Find where the given text appears and provide that cell's center as [X, Y] coordinate. 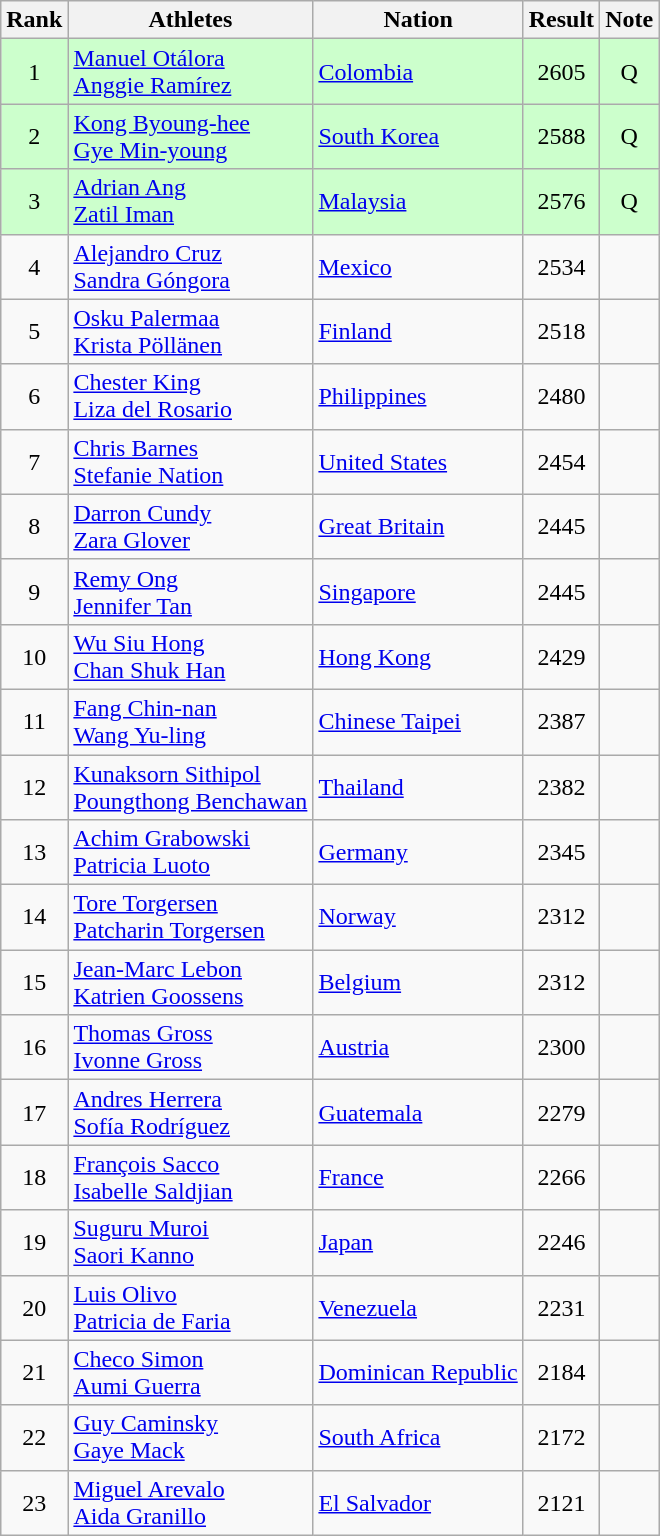
Colombia [418, 72]
Dominican Republic [418, 1372]
5 [34, 332]
2279 [561, 1112]
Wu Siu HongChan Shuk Han [190, 656]
Finland [418, 332]
Miguel ArevaloAida Granillo [190, 1502]
2588 [561, 136]
21 [34, 1372]
Hong Kong [418, 656]
2 [34, 136]
2121 [561, 1502]
2534 [561, 266]
2480 [561, 396]
United States [418, 462]
16 [34, 1048]
18 [34, 1178]
17 [34, 1112]
8 [34, 526]
Guatemala [418, 1112]
Checo SimonAumi Guerra [190, 1372]
Nation [418, 20]
Belgium [418, 982]
7 [34, 462]
Remy OngJennifer Tan [190, 592]
22 [34, 1438]
Kunaksorn SithipolPoungthong Benchawan [190, 786]
20 [34, 1308]
Norway [418, 918]
Malaysia [418, 202]
6 [34, 396]
Great Britain [418, 526]
2184 [561, 1372]
Osku PalermaaKrista Pöllänen [190, 332]
13 [34, 852]
Luis OlivoPatricia de Faria [190, 1308]
2300 [561, 1048]
2345 [561, 852]
Kong Byoung-heeGye Min-young [190, 136]
12 [34, 786]
2387 [561, 722]
4 [34, 266]
2231 [561, 1308]
Chester KingLiza del Rosario [190, 396]
15 [34, 982]
9 [34, 592]
Germany [418, 852]
Philippines [418, 396]
11 [34, 722]
Thailand [418, 786]
2454 [561, 462]
Darron CundyZara Glover [190, 526]
Manuel OtáloraAnggie Ramírez [190, 72]
Chris BarnesStefanie Nation [190, 462]
Achim GrabowskiPatricia Luoto [190, 852]
El Salvador [418, 1502]
2429 [561, 656]
Note [630, 20]
2382 [561, 786]
Jean-Marc LebonKatrien Goossens [190, 982]
Fang Chin-nanWang Yu-ling [190, 722]
1 [34, 72]
Mexico [418, 266]
Singapore [418, 592]
3 [34, 202]
Athletes [190, 20]
Adrian AngZatil Iman [190, 202]
Tore TorgersenPatcharin Torgersen [190, 918]
2246 [561, 1242]
2605 [561, 72]
Japan [418, 1242]
Austria [418, 1048]
2266 [561, 1178]
South Korea [418, 136]
France [418, 1178]
Result [561, 20]
10 [34, 656]
2172 [561, 1438]
Guy CaminskyGaye Mack [190, 1438]
François SaccoIsabelle Saldjian [190, 1178]
14 [34, 918]
Thomas GrossIvonne Gross [190, 1048]
Chinese Taipei [418, 722]
Alejandro CruzSandra Góngora [190, 266]
2576 [561, 202]
19 [34, 1242]
2518 [561, 332]
Rank [34, 20]
Venezuela [418, 1308]
Andres HerreraSofía Rodríguez [190, 1112]
Suguru MuroiSaori Kanno [190, 1242]
South Africa [418, 1438]
23 [34, 1502]
